Extract the (X, Y) coordinate from the center of the cell holding the provided text.  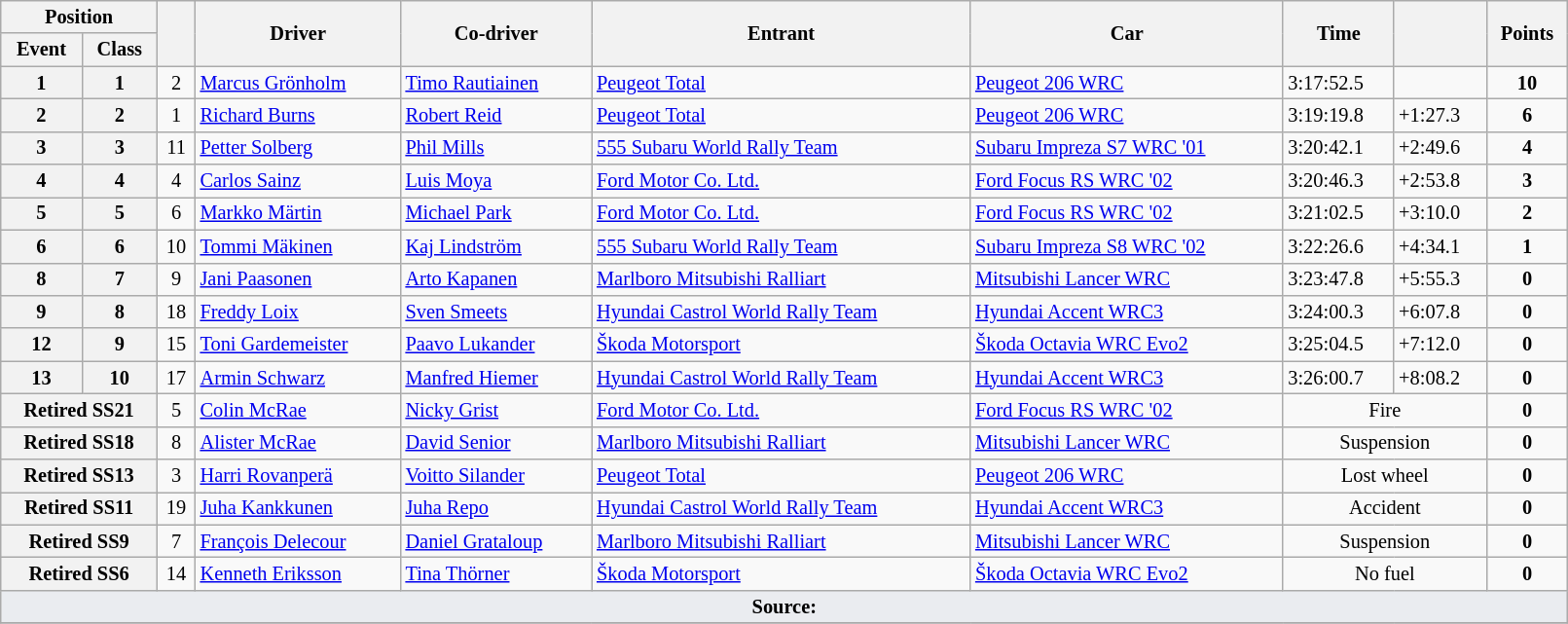
Subaru Impreza S7 WRC '01 (1127, 148)
Car (1127, 33)
Luis Moya (496, 181)
+3:10.0 (1440, 213)
+4:34.1 (1440, 246)
Carlos Sainz (298, 181)
Timo Rautiainen (496, 83)
+2:53.8 (1440, 181)
Phil Mills (496, 148)
Freddy Loix (298, 312)
13 (41, 378)
Retired SS9 (80, 541)
Nicky Grist (496, 410)
Position (80, 17)
Sven Smeets (496, 312)
Lost wheel (1384, 476)
Entrant (781, 33)
Source: (784, 606)
17 (175, 378)
Marcus Grönholm (298, 83)
Toni Gardemeister (298, 345)
+2:49.6 (1440, 148)
Manfred Hiemer (496, 378)
Voitto Silander (496, 476)
Juha Repo (496, 508)
Colin McRae (298, 410)
François Delecour (298, 541)
3:22:26.6 (1338, 246)
Juha Kankkunen (298, 508)
14 (175, 573)
Class (119, 50)
Kenneth Eriksson (298, 573)
Time (1338, 33)
+1:27.3 (1440, 115)
+8:08.2 (1440, 378)
David Senior (496, 443)
Accident (1384, 508)
3:17:52.5 (1338, 83)
Tommi Mäkinen (298, 246)
Richard Burns (298, 115)
+7:12.0 (1440, 345)
Subaru Impreza S8 WRC '02 (1127, 246)
3:21:02.5 (1338, 213)
Kaj Lindström (496, 246)
3:20:46.3 (1338, 181)
Co-driver (496, 33)
Paavo Lukander (496, 345)
Fire (1384, 410)
3:23:47.8 (1338, 279)
15 (175, 345)
Retired SS21 (80, 410)
Retired SS6 (80, 573)
Retired SS13 (80, 476)
Tina Thörner (496, 573)
3:26:00.7 (1338, 378)
18 (175, 312)
11 (175, 148)
12 (41, 345)
3:25:04.5 (1338, 345)
3:20:42.1 (1338, 148)
Event (41, 50)
Petter Solberg (298, 148)
Jani Paasonen (298, 279)
Arto Kapanen (496, 279)
Retired SS18 (80, 443)
Markko Märtin (298, 213)
+5:55.3 (1440, 279)
Harri Rovanperä (298, 476)
+6:07.8 (1440, 312)
Armin Schwarz (298, 378)
Driver (298, 33)
Retired SS11 (80, 508)
Alister McRae (298, 443)
3:24:00.3 (1338, 312)
Points (1527, 33)
19 (175, 508)
3:19:19.8 (1338, 115)
No fuel (1384, 573)
Daniel Grataloup (496, 541)
Robert Reid (496, 115)
Michael Park (496, 213)
